Scan for the cell matching the given text and deliver its (X, Y) coordinate at center. 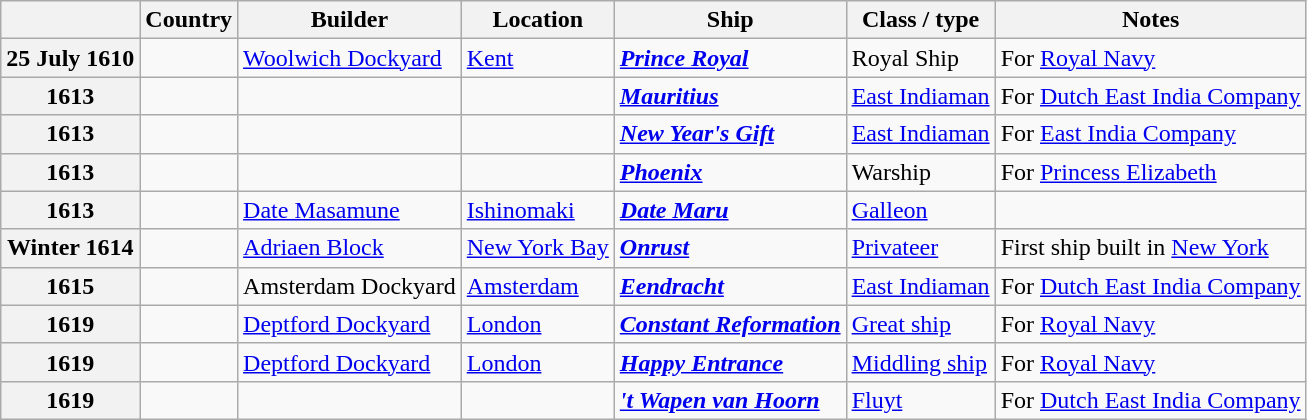
Fluyt (920, 400)
Constant Reformation (730, 324)
Royal Ship (920, 58)
Notes (1150, 20)
Onrust (730, 248)
New Year's Gift (730, 134)
25 July 1610 (70, 58)
For East India Company (1150, 134)
1615 (70, 286)
Privateer (920, 248)
Mauritius (730, 96)
Ship (730, 20)
Galleon (920, 210)
Amsterdam (538, 286)
Class / type (920, 20)
New York Bay (538, 248)
Date Maru (730, 210)
Prince Royal (730, 58)
Warship (920, 172)
Builder (350, 20)
Eendracht (730, 286)
For Princess Elizabeth (1150, 172)
Kent (538, 58)
Date Masamune (350, 210)
Happy Entrance (730, 362)
't Wapen van Hoorn (730, 400)
First ship built in New York (1150, 248)
Winter 1614 (70, 248)
Woolwich Dockyard (350, 58)
Location (538, 20)
Phoenix (730, 172)
Great ship (920, 324)
Amsterdam Dockyard (350, 286)
Adriaen Block (350, 248)
Ishinomaki (538, 210)
Middling ship (920, 362)
Country (189, 20)
